Locate the cell with the specified text and output its [X, Y] center coordinate. 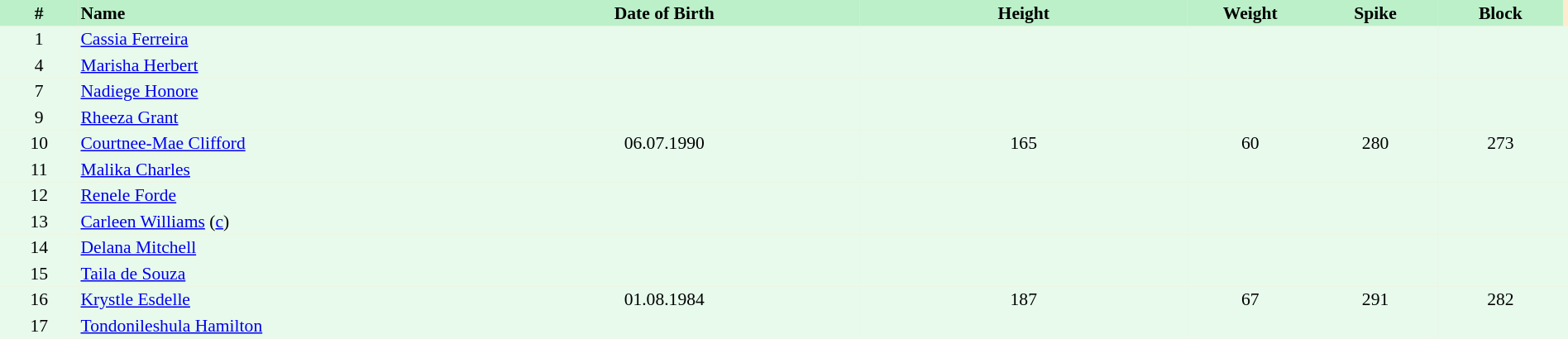
12 [39, 195]
Renele Forde [273, 195]
Spike [1374, 13]
280 [1374, 144]
14 [39, 248]
15 [39, 274]
Delana Mitchell [273, 248]
16 [39, 299]
9 [39, 117]
187 [1024, 299]
Date of Birth [664, 13]
17 [39, 326]
13 [39, 222]
Tondonileshula Hamilton [273, 326]
282 [1500, 299]
Name [273, 13]
Carleen Williams (c) [273, 222]
Marisha Herbert [273, 65]
Taila de Souza [273, 274]
Height [1024, 13]
60 [1250, 144]
7 [39, 91]
Rheeza Grant [273, 117]
1 [39, 40]
11 [39, 169]
4 [39, 65]
# [39, 13]
Block [1500, 13]
Krystle Esdelle [273, 299]
10 [39, 144]
Malika Charles [273, 169]
67 [1250, 299]
273 [1500, 144]
Nadiege Honore [273, 91]
06.07.1990 [664, 144]
Cassia Ferreira [273, 40]
165 [1024, 144]
Weight [1250, 13]
Courtnee-Mae Clifford [273, 144]
291 [1374, 299]
01.08.1984 [664, 299]
